Determine the (X, Y) coordinate at the center of the cell enclosing the given text.  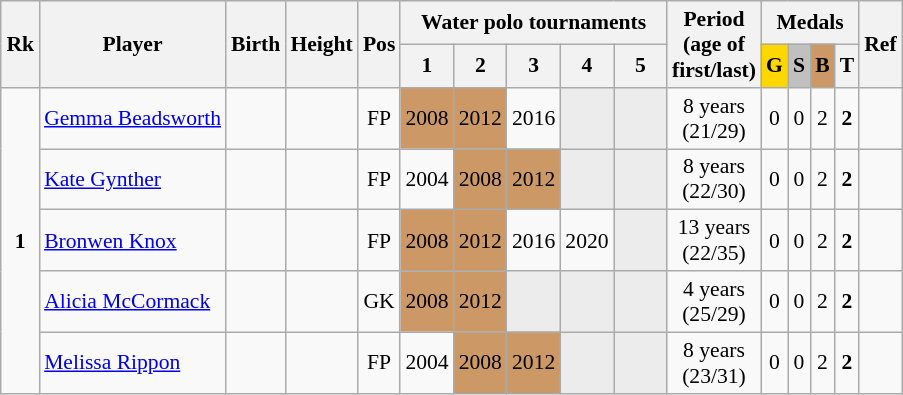
13 years(22/35) (714, 240)
Bronwen Knox (132, 240)
S (799, 66)
4 (586, 66)
Ref (880, 44)
GK (380, 302)
8 years(23/31) (714, 362)
Birth (256, 44)
Player (132, 44)
2020 (586, 240)
Alicia McCormack (132, 302)
4 years(25/29) (714, 302)
B (822, 66)
Pos (380, 44)
T (848, 66)
3 (534, 66)
Height (321, 44)
Medals (810, 22)
G (774, 66)
Rk (20, 44)
8 years(22/30) (714, 180)
Period(age offirst/last) (714, 44)
Gemma Beadsworth (132, 118)
5 (640, 66)
Water polo tournaments (534, 22)
Kate Gynther (132, 180)
Melissa Rippon (132, 362)
8 years(21/29) (714, 118)
